For the text-containing cell, return its midpoint in [X, Y] coordinate format. 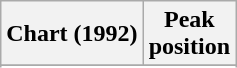
Peakposition [189, 34]
Chart (1992) [72, 34]
